Locate the cell with the specified text and output its [X, Y] center coordinate. 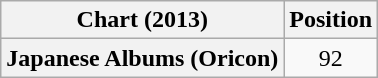
Chart (2013) [142, 20]
Position [331, 20]
92 [331, 58]
Japanese Albums (Oricon) [142, 58]
